Find where the given text appears and provide that cell's center as [X, Y] coordinate. 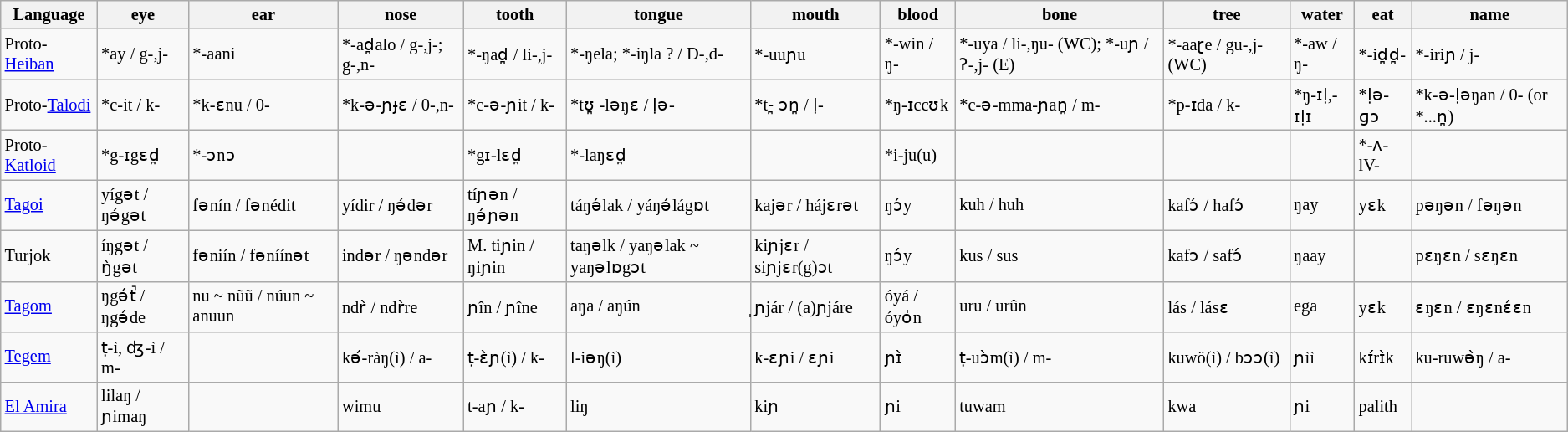
*-ad̪alo / g-,j-; g-,n- [401, 54]
̩ɲjár / (a)ɲjáre [815, 306]
*gɪ-lɛd̪ [515, 154]
ear [264, 14]
fənín / fənédit [264, 204]
nose [401, 14]
*g-ɪgɛd̪ [142, 154]
ɲìì [1321, 357]
fəniín / fəníínət [264, 256]
lilaŋ / ɲimaŋ [142, 407]
Proto-Talodi [49, 105]
táŋə́lak / yáŋə́lágɒt [658, 204]
tongue [658, 14]
kafɔ / safɔ́ [1228, 256]
kafɔ́ / hafɔ́ [1228, 204]
*-iriɲ / j- [1490, 54]
mouth [815, 14]
óyá / óyo̍n [918, 306]
*ŋ-ɪḷ,-ɪḷɪ [1321, 105]
ṭ-ì, ʤ-ì / m- [142, 357]
indər / ŋəndər [401, 256]
blood [918, 14]
water [1321, 14]
name [1490, 14]
kiɲjɛr / siɲjɛr(g)ɔt [815, 256]
*ay / g-,j- [142, 54]
ŋgə́t̚ / ŋgə́de [142, 306]
Proto-Heiban [49, 54]
*-ŋad̪ / li-,j- [515, 54]
*-ŋela; *-iŋla ? / D-,d- [658, 54]
*-uuɲu [815, 54]
*-uya / li-,ŋu- (WC); *-uɲ / ʔ-,j- (E) [1059, 54]
*i-ju(u) [918, 154]
t-aɲ / k- [515, 407]
eat [1383, 14]
El Amira [49, 407]
wimu [401, 407]
eye [142, 14]
*c-it / k- [142, 105]
kiɲ [815, 407]
M. tiɲin / ŋiɲin [515, 256]
tíɲən / ŋə́ɲən [515, 204]
uru / urûn [1059, 306]
bone [1059, 14]
*-ʌ-lV- [1383, 154]
ɛŋɛn / ɛŋɛnɛ́ɛn [1490, 306]
l-iәŋ(ì) [658, 357]
ɲîn / ɲîne [515, 306]
lás / lásɛ [1228, 306]
pɛŋɛn / sɛŋɛn [1490, 256]
íŋgət / ŋ̀gət [142, 256]
*-aw / ŋ- [1321, 54]
k-ɛɲi / ɛɲi [815, 357]
tree [1228, 14]
kajər / hájɛrət [815, 204]
*t-̪ ɔn̪ / ḷ- [815, 105]
ṭ-ɛ̀ɲ(ì) / k- [515, 357]
*p-ɪda / k- [1228, 105]
ŋay [1321, 204]
Tegem [49, 357]
Turjok [49, 256]
*c-ə-ɲit / k- [515, 105]
liŋ [658, 407]
nu ~ nũũ / núun ~ anuun [264, 306]
*-aani [264, 54]
ɲɪ̀ [918, 357]
kus / sus [1059, 256]
kә́-ràŋ(ì) / a- [401, 357]
*ŋ-ɪccʊk [918, 105]
*k-ə-ḷəŋan / 0- (or *...n̪) [1490, 105]
palith [1383, 407]
Tagom [49, 306]
ku-ruwә̀ŋ / a- [1490, 357]
Proto-Katloid [49, 154]
yídir / ŋə́dər [401, 204]
pəŋən / fəŋən [1490, 204]
aŋa / aŋún [658, 306]
ṭ-uɔ̀m(ì) / m- [1059, 357]
*-aaɽe / gu-,j- (WC) [1228, 54]
ŋaay [1321, 256]
*tʊ̪ -ləŋɛ / ḷə- [658, 105]
*k-ɛnu / 0- [264, 105]
kuh / huh [1059, 204]
tuwam [1059, 407]
kwa [1228, 407]
*ḷə-ɡɔ [1383, 105]
kuwö(ì) / bɔɔ(ì) [1228, 357]
Language [49, 14]
kɪ́rɪ̀k [1383, 357]
taŋəlk / yaŋəlak ~ yaŋəlɒgɔt [658, 256]
ndr̀ / ndr̀re [401, 306]
ega [1321, 306]
*-ɔnɔ [264, 154]
Tagoi [49, 204]
tooth [515, 14]
*c-ə-mma-ɲan̪ / m- [1059, 105]
yígət / ŋə́gət [142, 204]
*k-ə-ɲɟɛ / 0-,n- [401, 105]
*-id̪d̪- [1383, 54]
*-laŋɛd̪ [658, 154]
*-win / ŋ- [918, 54]
